From the cell containing the given text, extract its center point as [X, Y] coordinate. 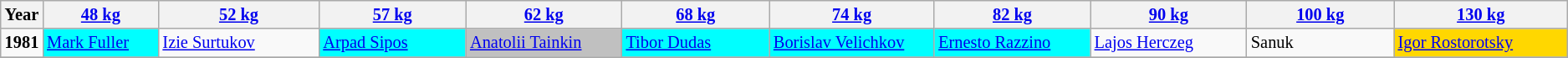
Anatolii Tainkin [544, 43]
130 kg [1481, 14]
74 kg [851, 14]
100 kg [1320, 14]
Year [22, 14]
82 kg [1012, 14]
Igor Rostorotsky [1481, 43]
Izie Surtukov [239, 43]
Tibor Dudas [696, 43]
90 kg [1169, 14]
Arpad Sipos [392, 43]
Lajos Herczeg [1169, 43]
68 kg [696, 14]
1981 [22, 43]
Ernesto Razzino [1012, 43]
52 kg [239, 14]
48 kg [100, 14]
Sanuk [1320, 43]
Borislav Velichkov [851, 43]
Mark Fuller [100, 43]
57 kg [392, 14]
62 kg [544, 14]
